Output the [X, Y] coordinate of the center of the cell containing the given text.  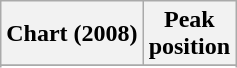
Chart (2008) [72, 34]
Peakposition [189, 34]
